Detect which cell encompasses the target text, then output its [x, y] center coordinate. 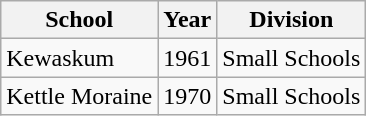
Kettle Moraine [80, 96]
School [80, 20]
Division [292, 20]
1970 [188, 96]
Year [188, 20]
1961 [188, 58]
Kewaskum [80, 58]
